Locate the cell with the specified text and output its [x, y] center coordinate. 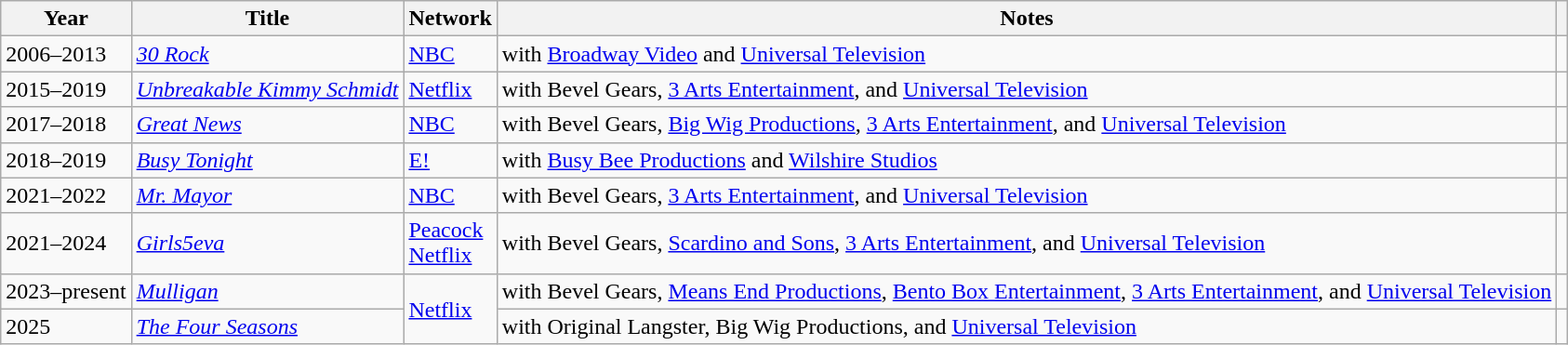
2017–2018 [66, 125]
Title [268, 19]
Great News [268, 125]
2006–2013 [66, 54]
2025 [66, 326]
2018–2019 [66, 160]
2023–present [66, 291]
with Busy Bee Productions and Wilshire Studios [1027, 160]
The Four Seasons [268, 326]
Unbreakable Kimmy Schmidt [268, 89]
with Bevel Gears, Scardino and Sons, 3 Arts Entertainment, and Universal Television [1027, 244]
PeacockNetflix [450, 244]
30 Rock [268, 54]
Mr. Mayor [268, 195]
with Bevel Gears, Big Wig Productions, 3 Arts Entertainment, and Universal Television [1027, 125]
E! [450, 160]
2015–2019 [66, 89]
2021–2022 [66, 195]
Notes [1027, 19]
Busy Tonight [268, 160]
Mulligan [268, 291]
with Broadway Video and Universal Television [1027, 54]
Year [66, 19]
with Original Langster, Big Wig Productions, and Universal Television [1027, 326]
2021–2024 [66, 244]
Girls5eva [268, 244]
Network [450, 19]
with Bevel Gears, Means End Productions, Bento Box Entertainment, 3 Arts Entertainment, and Universal Television [1027, 291]
